Find where the given text appears and provide that cell's center as [x, y] coordinate. 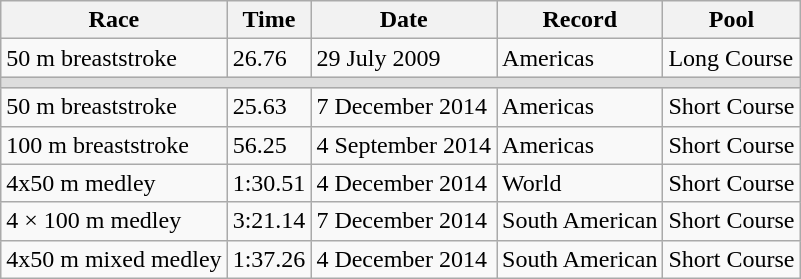
Long Course [732, 58]
29 July 2009 [404, 58]
56.25 [269, 145]
3:21.14 [269, 221]
Date [404, 20]
4 × 100 m medley [114, 221]
1:37.26 [269, 259]
Record [580, 20]
Time [269, 20]
4x50 m medley [114, 183]
World [580, 183]
4 September 2014 [404, 145]
4x50 m mixed medley [114, 259]
Pool [732, 20]
25.63 [269, 107]
1:30.51 [269, 183]
Race [114, 20]
26.76 [269, 58]
100 m breaststroke [114, 145]
